Search for the cell housing the specified text and yield its (X, Y) center coordinate. 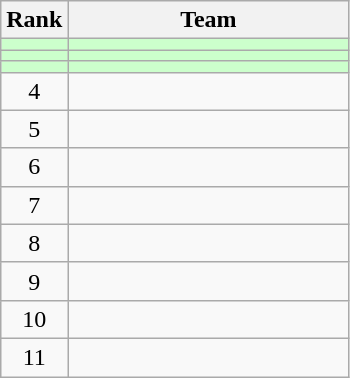
7 (34, 205)
11 (34, 357)
Rank (34, 20)
8 (34, 243)
9 (34, 281)
10 (34, 319)
5 (34, 129)
6 (34, 167)
Team (208, 20)
4 (34, 91)
